Extract the (x, y) coordinate from the center of the cell holding the provided text.  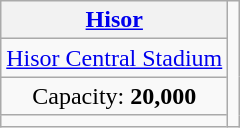
Hisor Central Stadium (114, 58)
Hisor (114, 20)
Capacity: 20,000 (114, 96)
